For the text-containing cell, return its midpoint in [x, y] coordinate format. 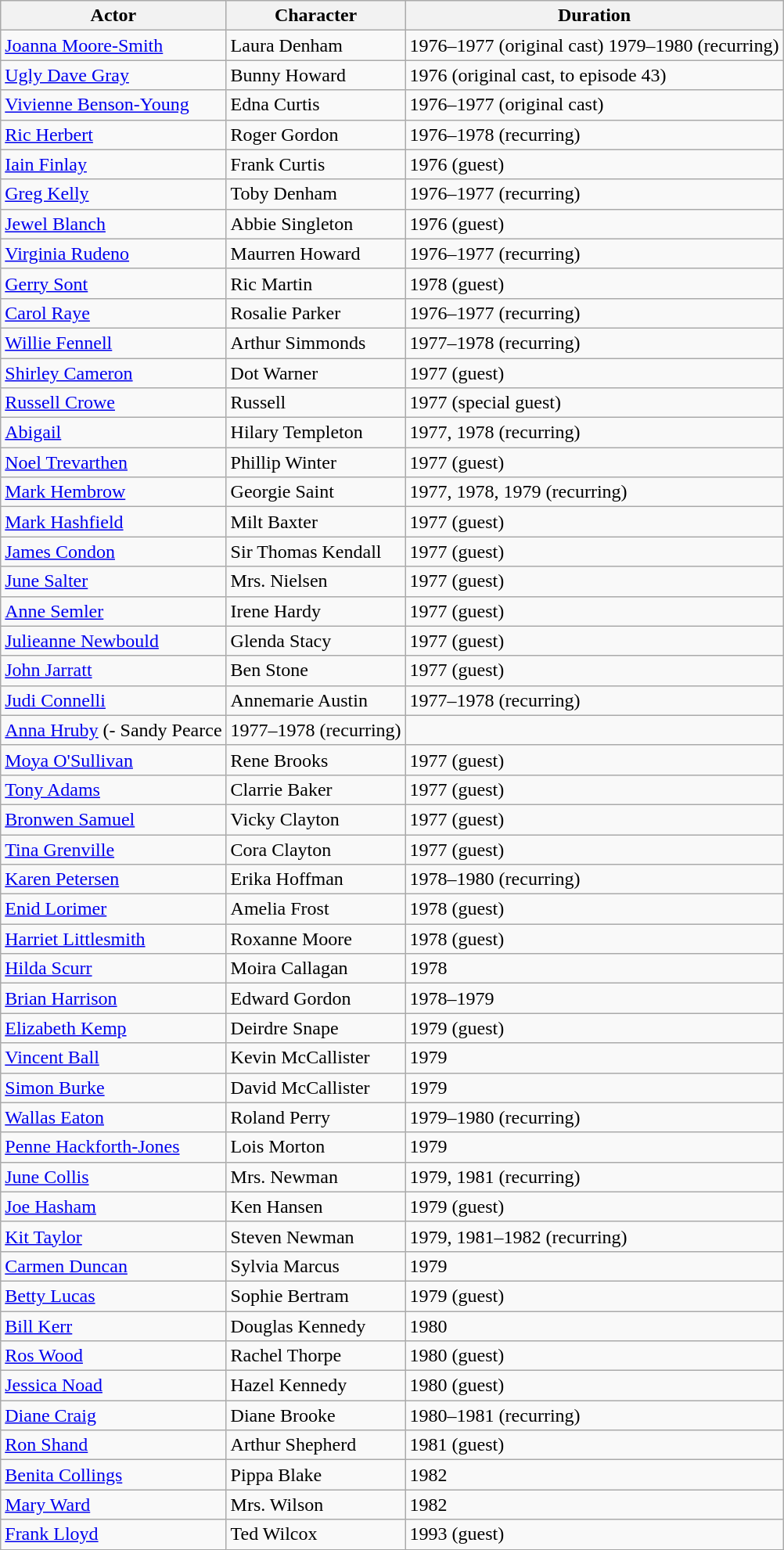
1978–1980 (recurring) [595, 879]
1980 [595, 1326]
Mark Hashfield [113, 522]
Ted Wilcox [316, 1534]
Rosalie Parker [316, 313]
Ric Martin [316, 283]
Irene Hardy [316, 611]
Mrs. Nielsen [316, 581]
Lois Morton [316, 1147]
June Collis [113, 1177]
Ben Stone [316, 671]
1976–1978 (recurring) [595, 135]
Diane Craig [113, 1415]
Moya O'Sullivan [113, 760]
Tony Adams [113, 789]
1977, 1978, 1979 (recurring) [595, 492]
Georgie Saint [316, 492]
Vivienne Benson-Young [113, 105]
Judi Connelli [113, 700]
1981 (guest) [595, 1445]
Bronwen Samuel [113, 819]
Hilda Scurr [113, 969]
Sylvia Marcus [316, 1266]
Arthur Simmonds [316, 343]
1977, 1978 (recurring) [595, 433]
Betty Lucas [113, 1296]
Edward Gordon [316, 998]
Brian Harrison [113, 998]
Ros Wood [113, 1356]
1979–1980 (recurring) [595, 1117]
Bill Kerr [113, 1326]
Anna Hruby (- Sandy Pearce [113, 730]
Cora Clayton [316, 849]
1976 (original cast, to episode 43) [595, 75]
Dot Warner [316, 373]
Virginia Rudeno [113, 254]
Phillip Winter [316, 462]
Hazel Kennedy [316, 1386]
Jewel Blanch [113, 224]
Jessica Noad [113, 1386]
Greg Kelly [113, 194]
Abbie Singleton [316, 224]
John Jarratt [113, 671]
Pippa Blake [316, 1475]
Roland Perry [316, 1117]
Deirdre Snape [316, 1028]
Ken Hansen [316, 1207]
Ron Shand [113, 1445]
Laura Denham [316, 45]
Carol Raye [113, 313]
Russell Crowe [113, 403]
Joanna Moore-Smith [113, 45]
Glenda Stacy [316, 641]
Sir Thomas Kendall [316, 552]
Mrs. Wilson [316, 1505]
Tina Grenville [113, 849]
Douglas Kennedy [316, 1326]
Simon Burke [113, 1088]
Actor [113, 16]
Steven Newman [316, 1236]
Enid Lorimer [113, 909]
Ugly Dave Gray [113, 75]
Harriet Littlesmith [113, 939]
Hilary Templeton [316, 433]
Diane Brooke [316, 1415]
Anne Semler [113, 611]
Penne Hackforth-Jones [113, 1147]
Amelia Frost [316, 909]
Maurren Howard [316, 254]
Frank Lloyd [113, 1534]
Bunny Howard [316, 75]
Benita Collings [113, 1475]
Mark Hembrow [113, 492]
Edna Curtis [316, 105]
Gerry Sont [113, 283]
1980–1981 (recurring) [595, 1415]
Mrs. Newman [316, 1177]
Duration [595, 16]
Vicky Clayton [316, 819]
Elizabeth Kemp [113, 1028]
Annemarie Austin [316, 700]
1993 (guest) [595, 1534]
Willie Fennell [113, 343]
Rachel Thorpe [316, 1356]
Russell [316, 403]
Erika Hoffman [316, 879]
Toby Denham [316, 194]
1978 [595, 969]
Ric Herbert [113, 135]
1979, 1981 (recurring) [595, 1177]
1976–1977 (original cast) 1979–1980 (recurring) [595, 45]
Kevin McCallister [316, 1058]
Carmen Duncan [113, 1266]
1979, 1981–1982 (recurring) [595, 1236]
Rene Brooks [316, 760]
Roger Gordon [316, 135]
Moira Callagan [316, 969]
June Salter [113, 581]
David McCallister [316, 1088]
Clarrie Baker [316, 789]
Frank Curtis [316, 164]
Arthur Shepherd [316, 1445]
Vincent Ball [113, 1058]
Iain Finlay [113, 164]
Mary Ward [113, 1505]
Character [316, 16]
1976–1977 (original cast) [595, 105]
Joe Hasham [113, 1207]
Kit Taylor [113, 1236]
Julieanne Newbould [113, 641]
Karen Petersen [113, 879]
James Condon [113, 552]
Milt Baxter [316, 522]
Noel Trevarthen [113, 462]
Wallas Eaton [113, 1117]
1977 (special guest) [595, 403]
1978–1979 [595, 998]
Sophie Bertram [316, 1296]
Roxanne Moore [316, 939]
Abigail [113, 433]
Shirley Cameron [113, 373]
